Return the [x, y] coordinate for the center point of the cell that contains the specified text.  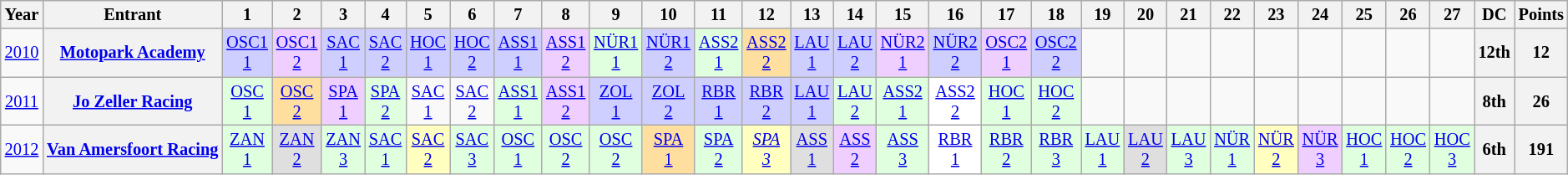
27 [1453, 14]
Jo Zeller Racing [132, 101]
5 [427, 14]
Van Amersfoort Racing [132, 149]
2 [297, 14]
6 [473, 14]
Entrant [132, 14]
DC [1495, 14]
25 [1364, 14]
6th [1495, 149]
HOC3 [1453, 149]
NÜR11 [616, 53]
ASS3 [903, 149]
2010 [22, 53]
Points [1541, 14]
NÜR2 [1276, 149]
8 [566, 14]
14 [855, 14]
23 [1276, 14]
17 [1006, 14]
15 [903, 14]
NÜR1 [1232, 149]
Year [22, 14]
24 [1321, 14]
ASS2 [855, 149]
191 [1541, 149]
SPA3 [766, 149]
OSC22 [1056, 53]
22 [1232, 14]
3 [343, 14]
21 [1189, 14]
SAC3 [473, 149]
19 [1103, 14]
RBR3 [1056, 149]
20 [1146, 14]
13 [812, 14]
OSC12 [297, 53]
11 [718, 14]
OSC11 [247, 53]
ZAN3 [343, 149]
4 [386, 14]
8th [1495, 101]
ZAN1 [247, 149]
NÜR21 [903, 53]
1 [247, 14]
9 [616, 14]
2012 [22, 149]
NÜR22 [955, 53]
10 [668, 14]
ZOL1 [616, 101]
16 [955, 14]
LAU3 [1189, 149]
NÜR12 [668, 53]
ASS1 [812, 149]
ZAN2 [297, 149]
12th [1495, 53]
OSC21 [1006, 53]
NÜR3 [1321, 149]
18 [1056, 14]
7 [518, 14]
Motopark Academy [132, 53]
2011 [22, 101]
ZOL2 [668, 101]
